Search for the cell housing the specified text and yield its (X, Y) center coordinate. 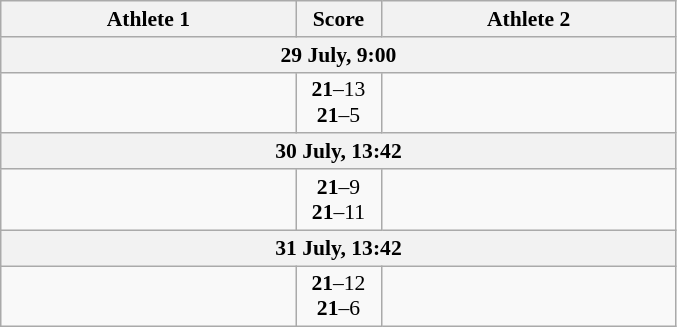
21–1321–5 (338, 102)
Athlete 2 (528, 19)
30 July, 13:42 (338, 152)
29 July, 9:00 (338, 55)
21–1221–6 (338, 296)
31 July, 13:42 (338, 248)
Score (338, 19)
21–921–11 (338, 200)
Athlete 1 (148, 19)
